Return [x, y] of the center of cell containing provided text 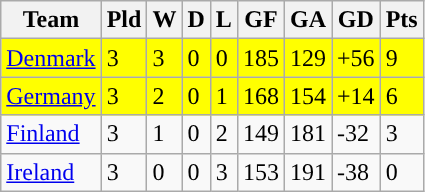
D [196, 20]
-32 [356, 134]
+56 [356, 58]
168 [260, 96]
181 [308, 134]
9 [402, 58]
Pld [124, 20]
Pts [402, 20]
-38 [356, 172]
154 [308, 96]
Denmark [51, 58]
GA [308, 20]
L [224, 20]
GF [260, 20]
185 [260, 58]
W [164, 20]
Finland [51, 134]
6 [402, 96]
Ireland [51, 172]
Team [51, 20]
149 [260, 134]
Germany [51, 96]
153 [260, 172]
191 [308, 172]
129 [308, 58]
+14 [356, 96]
GD [356, 20]
